Locate the cell with the specified text and output its (x, y) center coordinate. 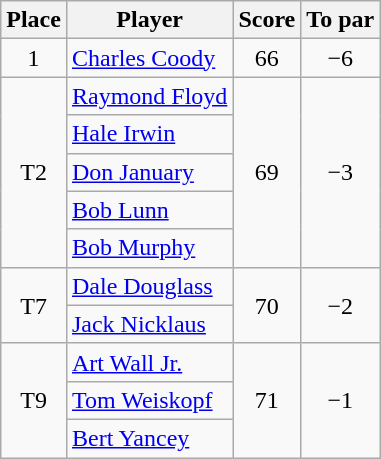
−1 (340, 400)
71 (267, 400)
70 (267, 305)
−6 (340, 58)
Jack Nicklaus (149, 324)
T9 (34, 400)
Don January (149, 172)
−2 (340, 305)
Score (267, 20)
To par (340, 20)
T7 (34, 305)
Hale Irwin (149, 134)
−3 (340, 172)
Raymond Floyd (149, 96)
66 (267, 58)
69 (267, 172)
Bob Murphy (149, 248)
Bob Lunn (149, 210)
Bert Yancey (149, 438)
Player (149, 20)
Art Wall Jr. (149, 362)
T2 (34, 172)
Dale Douglass (149, 286)
Place (34, 20)
Charles Coody (149, 58)
Tom Weiskopf (149, 400)
1 (34, 58)
